Capture the cell that displays the provided text and extract its [X, Y] central coordinate. 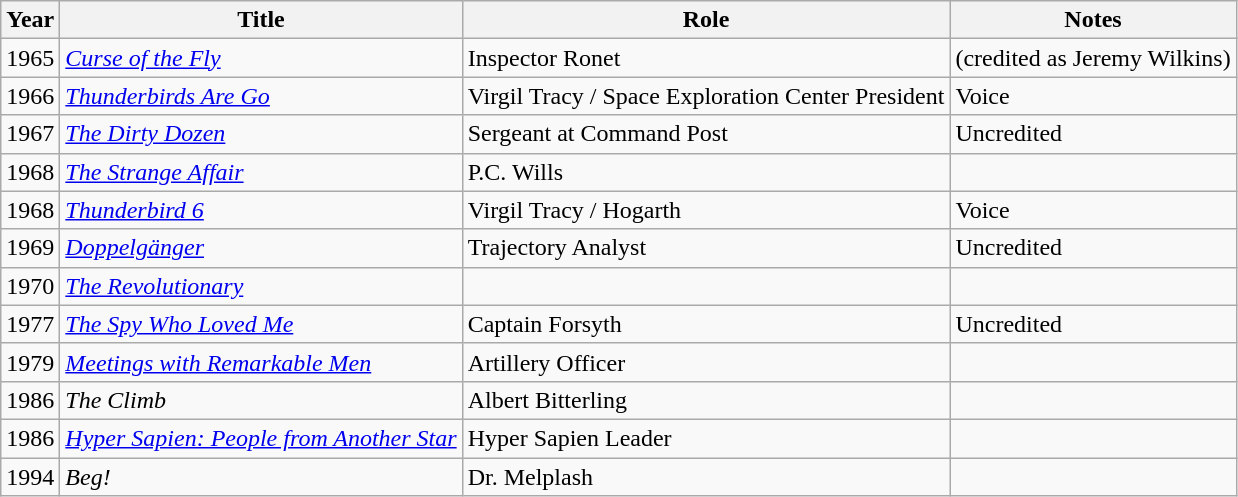
Title [261, 20]
1979 [30, 362]
Year [30, 20]
1977 [30, 324]
1994 [30, 477]
Hyper Sapien Leader [706, 438]
Artillery Officer [706, 362]
Curse of the Fly [261, 58]
Notes [1093, 20]
Albert Bitterling [706, 400]
Virgil Tracy / Hogarth [706, 210]
1969 [30, 248]
The Spy Who Loved Me [261, 324]
The Climb [261, 400]
Hyper Sapien: People from Another Star [261, 438]
Thunderbirds Are Go [261, 96]
The Revolutionary [261, 286]
Doppelgänger [261, 248]
Dr. Melplash [706, 477]
The Dirty Dozen [261, 134]
(credited as Jeremy Wilkins) [1093, 58]
Beg! [261, 477]
Virgil Tracy / Space Exploration Center President [706, 96]
1965 [30, 58]
1967 [30, 134]
1970 [30, 286]
Captain Forsyth [706, 324]
The Strange Affair [261, 172]
Role [706, 20]
1966 [30, 96]
Inspector Ronet [706, 58]
Trajectory Analyst [706, 248]
P.C. Wills [706, 172]
Thunderbird 6 [261, 210]
Sergeant at Command Post [706, 134]
Meetings with Remarkable Men [261, 362]
